Output the [X, Y] coordinate of the center of the cell containing the given text.  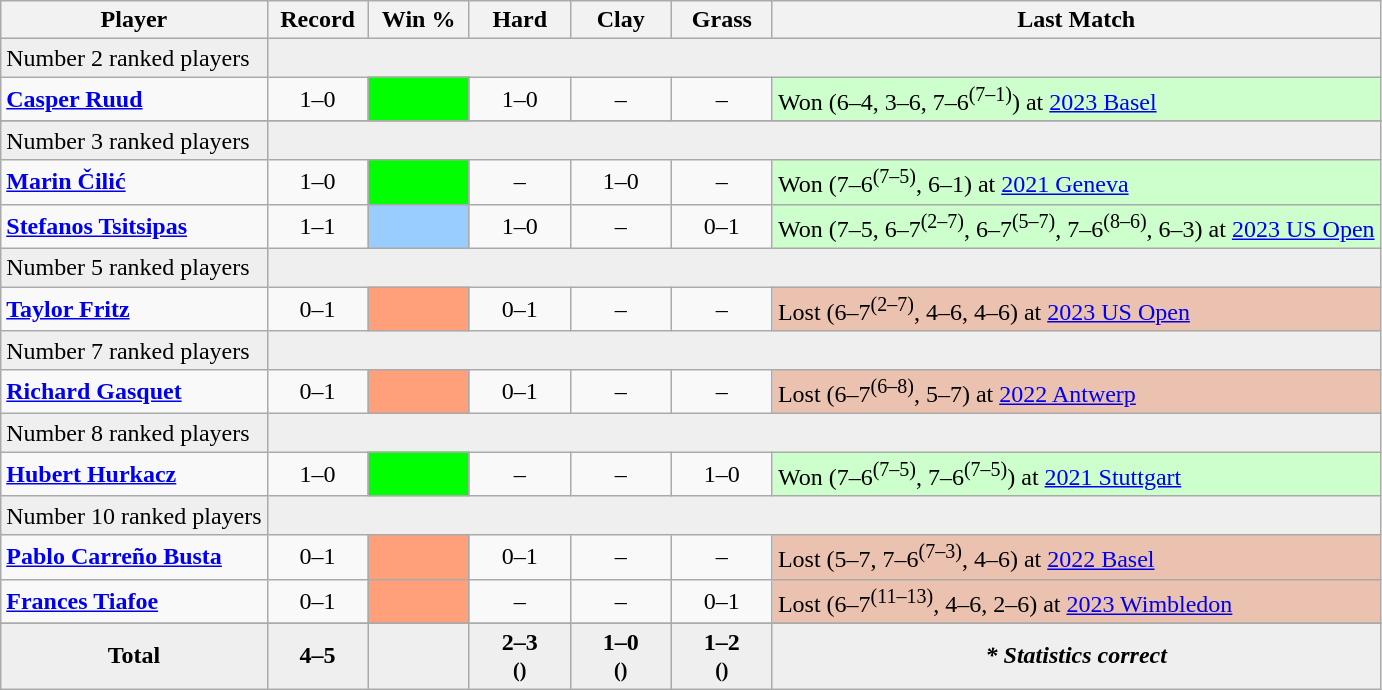
Won (7–6(7–5), 6–1) at 2021 Geneva [1076, 182]
Lost (6–7(2–7), 4–6, 4–6) at 2023 US Open [1076, 310]
* Statistics correct [1076, 656]
Won (6–4, 3–6, 7–6(7–1)) at 2023 Basel [1076, 100]
Number 10 ranked players [134, 515]
Won (7–5, 6–7(2–7), 6–7(5–7), 7–6(8–6), 6–3) at 2023 US Open [1076, 226]
Lost (5–7, 7–6(7–3), 4–6) at 2022 Basel [1076, 558]
Casper Ruud [134, 100]
Number 8 ranked players [134, 433]
Win % [418, 20]
1–1 [318, 226]
Stefanos Tsitsipas [134, 226]
Hubert Hurkacz [134, 474]
Record [318, 20]
1–2 () [722, 656]
Frances Tiafoe [134, 602]
Lost (6–7(11–13), 4–6, 2–6) at 2023 Wimbledon [1076, 602]
Taylor Fritz [134, 310]
Number 7 ranked players [134, 350]
Hard [520, 20]
Number 2 ranked players [134, 58]
Last Match [1076, 20]
Total [134, 656]
Won (7–6(7–5), 7–6(7–5)) at 2021 Stuttgart [1076, 474]
Clay [620, 20]
Pablo Carreño Busta [134, 558]
4–5 [318, 656]
Number 3 ranked players [134, 140]
1–0 () [620, 656]
2–3 () [520, 656]
Marin Čilić [134, 182]
Lost (6–7(6–8), 5–7) at 2022 Antwerp [1076, 392]
Grass [722, 20]
Richard Gasquet [134, 392]
Number 5 ranked players [134, 268]
Player [134, 20]
